Return the (x, y) coordinate for the center point of the cell that contains the specified text.  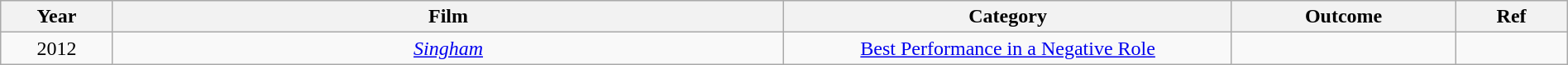
Singham (448, 48)
Film (448, 17)
Year (56, 17)
2012 (56, 48)
Ref (1512, 17)
Category (1007, 17)
Best Performance in a Negative Role (1007, 48)
Outcome (1343, 17)
